Capture the cell that displays the provided text and extract its [X, Y] central coordinate. 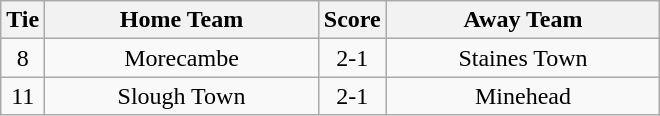
Tie [23, 20]
Staines Town [523, 58]
8 [23, 58]
Away Team [523, 20]
Score [352, 20]
Morecambe [182, 58]
Home Team [182, 20]
11 [23, 96]
Minehead [523, 96]
Slough Town [182, 96]
